Scan for the cell matching the given text and deliver its [x, y] coordinate at center. 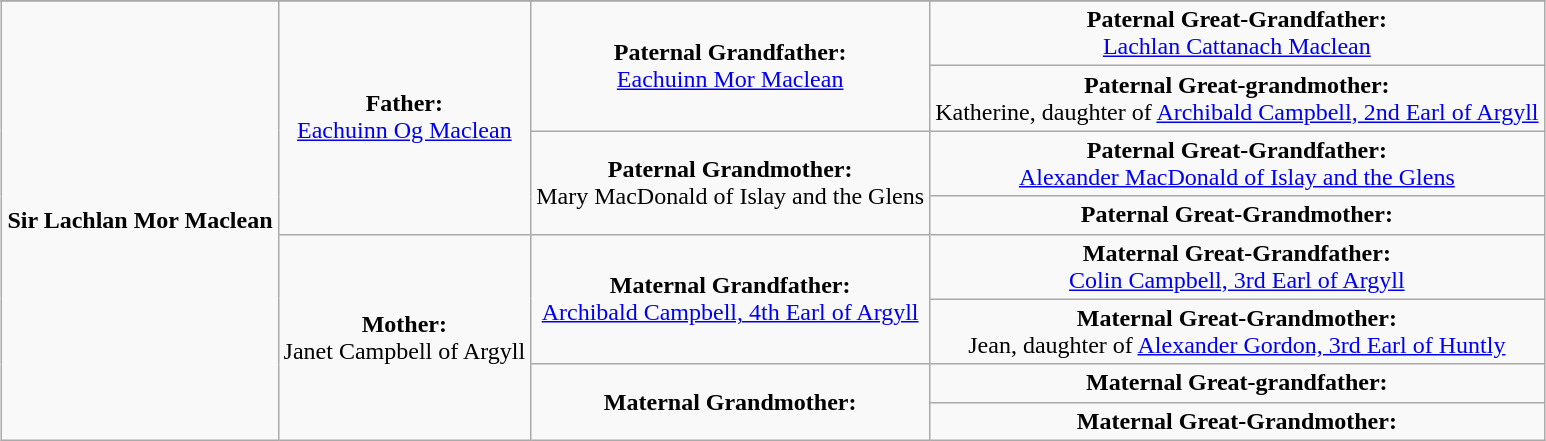
Sir Lachlan Mor Maclean [140, 221]
Maternal Grandmother: [730, 402]
Maternal Great-Grandfather:Colin Campbell, 3rd Earl of Argyll [1237, 266]
Paternal Grandmother:Mary MacDonald of Islay and the Glens [730, 182]
Paternal Grandfather:Eachuinn Mor Maclean [730, 66]
Maternal Great-grandfather: [1237, 383]
Paternal Great-Grandfather:Alexander MacDonald of Islay and the Glens [1237, 164]
Paternal Great-grandmother:Katherine, daughter of Archibald Campbell, 2nd Earl of Argyll [1237, 98]
Maternal Great-Grandmother: [1237, 421]
Maternal Great-Grandmother:Jean, daughter of Alexander Gordon, 3rd Earl of Huntly [1237, 332]
Paternal Great-Grandmother: [1237, 215]
Father:Eachuinn Og Maclean [404, 118]
Paternal Great-Grandfather:Lachlan Cattanach Maclean [1237, 34]
Mother:Janet Campbell of Argyll [404, 337]
Maternal Grandfather:Archibald Campbell, 4th Earl of Argyll [730, 299]
